Locate the cell with the specified text and output its [X, Y] center coordinate. 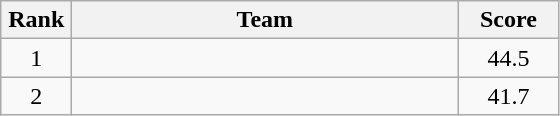
41.7 [508, 96]
44.5 [508, 58]
Rank [36, 20]
Team [265, 20]
Score [508, 20]
2 [36, 96]
1 [36, 58]
